Return the [x, y] coordinate for the center point of the cell that contains the specified text.  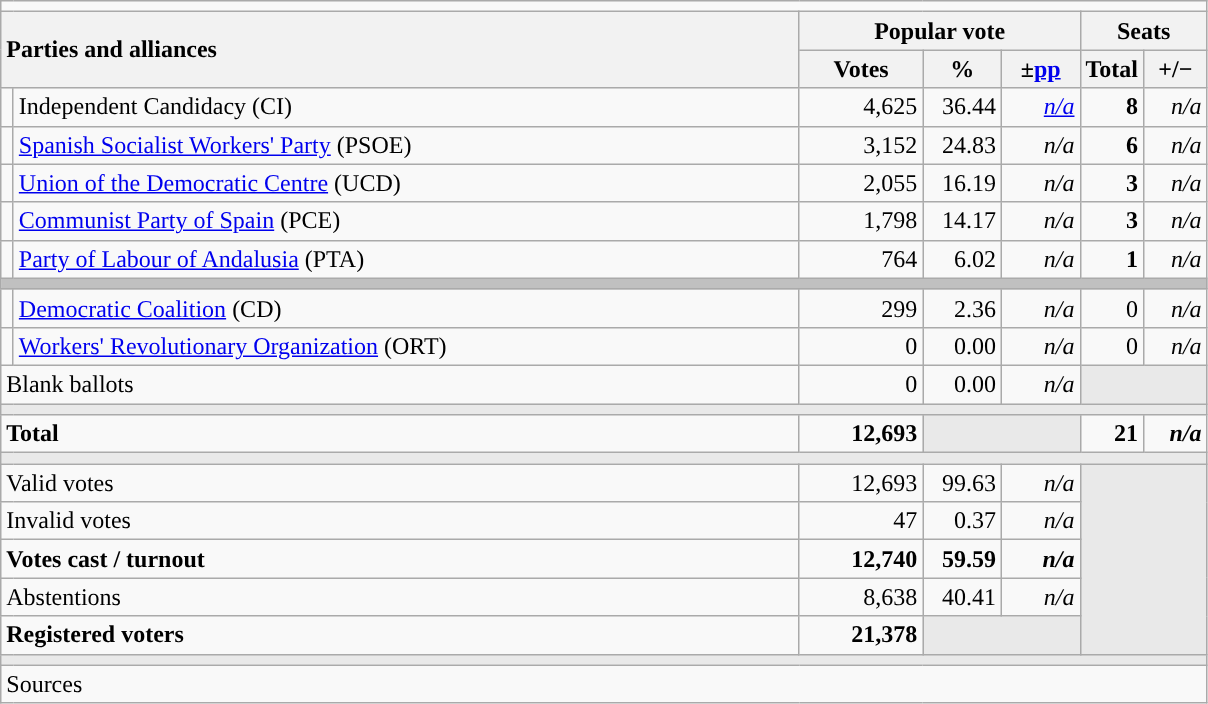
47 [861, 521]
Democratic Coalition (CD) [406, 308]
12,740 [861, 559]
Registered voters [400, 635]
Sources [604, 684]
Independent Candidacy (CI) [406, 107]
Blank ballots [400, 384]
0.37 [962, 521]
Communist Party of Spain (PCE) [406, 221]
6 [1112, 145]
Seats [1144, 31]
8 [1112, 107]
21 [1112, 434]
Spanish Socialist Workers' Party (PSOE) [406, 145]
59.59 [962, 559]
99.63 [962, 483]
Votes cast / turnout [400, 559]
2,055 [861, 183]
24.83 [962, 145]
40.41 [962, 597]
1,798 [861, 221]
Valid votes [400, 483]
6.02 [962, 259]
Party of Labour of Andalusia (PTA) [406, 259]
14.17 [962, 221]
Parties and alliances [400, 50]
Popular vote [940, 31]
Abstentions [400, 597]
Workers' Revolutionary Organization (ORT) [406, 346]
36.44 [962, 107]
% [962, 69]
Votes [861, 69]
3,152 [861, 145]
Invalid votes [400, 521]
+/− [1176, 69]
Union of the Democratic Centre (UCD) [406, 183]
1 [1112, 259]
299 [861, 308]
2.36 [962, 308]
±pp [1040, 69]
8,638 [861, 597]
21,378 [861, 635]
4,625 [861, 107]
764 [861, 259]
16.19 [962, 183]
